Return the [X, Y] coordinate for the center point of the cell that contains the specified text.  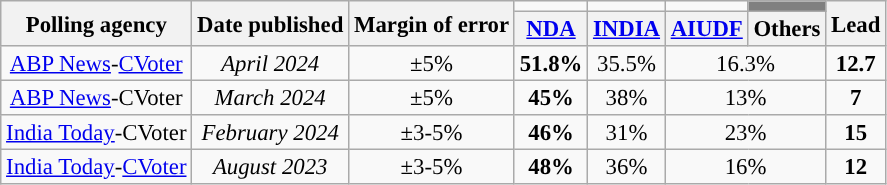
Margin of error [432, 24]
12 [856, 168]
Lead [856, 24]
23% [745, 132]
12.7 [856, 64]
51.8% [550, 64]
Date published [270, 24]
13% [745, 98]
February 2024 [270, 132]
38% [627, 98]
36% [627, 168]
15 [856, 132]
35.5% [627, 64]
April 2024 [270, 64]
INDIA [627, 30]
August 2023 [270, 168]
48% [550, 168]
46% [550, 132]
7 [856, 98]
Others [787, 30]
16.3% [745, 64]
16% [745, 168]
Polling agency [96, 24]
AIUDF [706, 30]
NDA [550, 30]
March 2024 [270, 98]
45% [550, 98]
31% [627, 132]
